Detect which cell encompasses the target text, then output its [X, Y] center coordinate. 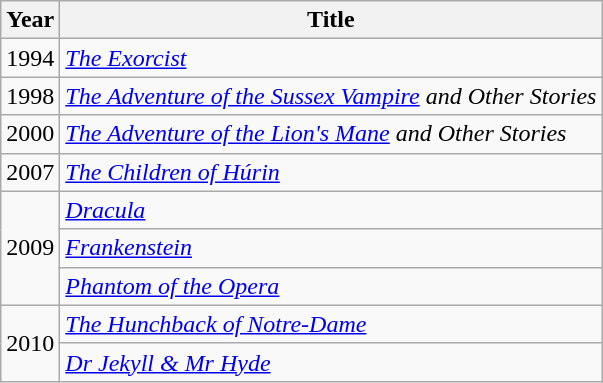
Title [331, 20]
2009 [30, 248]
The Children of Húrin [331, 172]
The Exorcist [331, 58]
Phantom of the Opera [331, 286]
The Adventure of the Sussex Vampire and Other Stories [331, 96]
1994 [30, 58]
2000 [30, 134]
2007 [30, 172]
1998 [30, 96]
The Adventure of the Lion's Mane and Other Stories [331, 134]
2010 [30, 343]
Frankenstein [331, 248]
Dracula [331, 210]
Dr Jekyll & Mr Hyde [331, 362]
The Hunchback of Notre-Dame [331, 324]
Year [30, 20]
